Find where the given text appears and provide that cell's center as [x, y] coordinate. 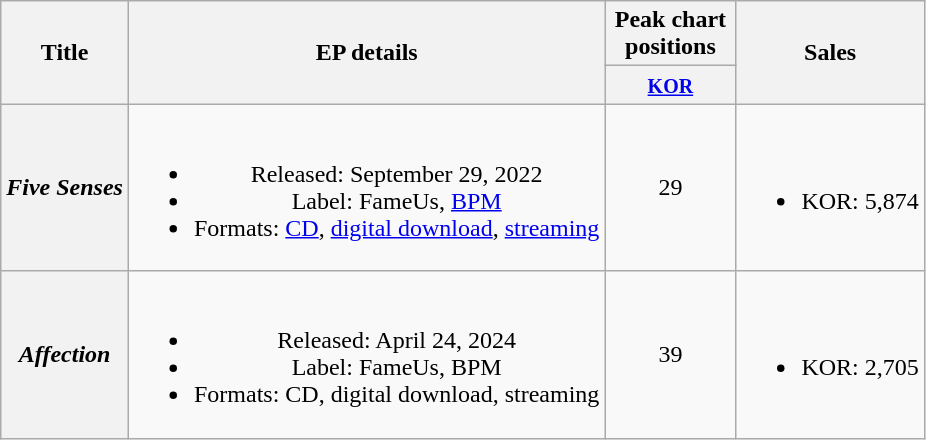
Released: September 29, 2022Label: FameUs, BPMFormats: CD, digital download, streaming [366, 188]
Affection [65, 354]
39 [670, 354]
Five Senses [65, 188]
29 [670, 188]
KOR: 2,705 [830, 354]
Released: April 24, 2024Label: FameUs, BPMFormats: CD, digital download, streaming [366, 354]
KOR [670, 85]
Peak chart positions [670, 34]
Title [65, 52]
Sales [830, 52]
KOR: 5,874 [830, 188]
EP details [366, 52]
